Determine the [x, y] coordinate at the center of the cell enclosing the given text.  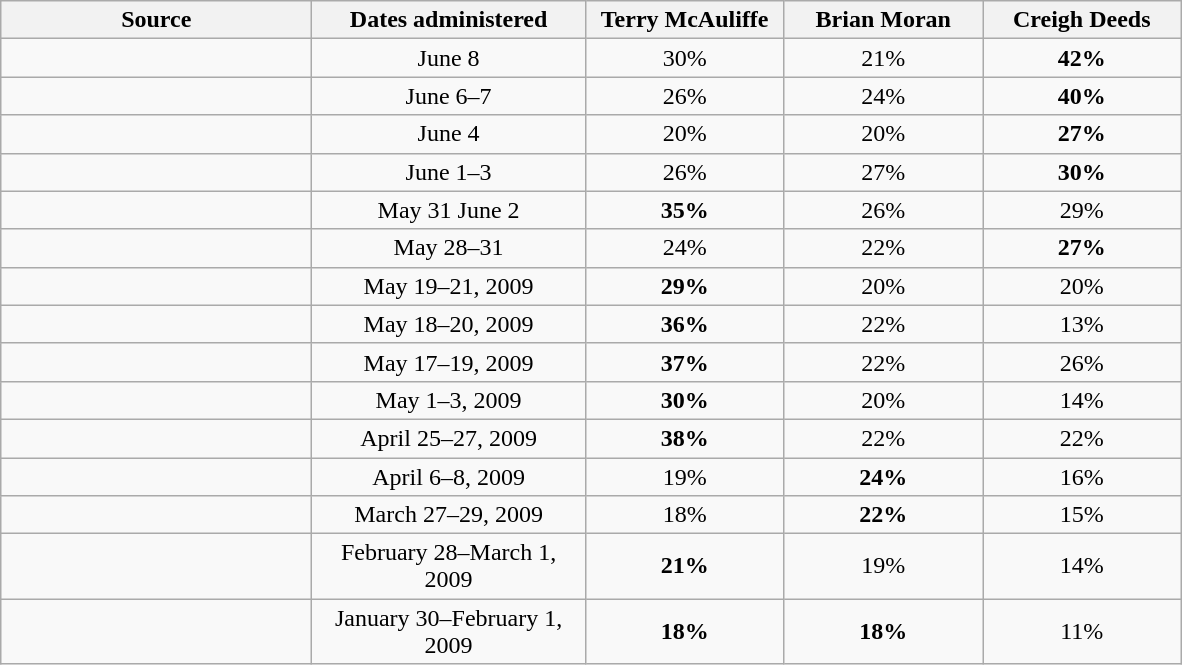
May 18–20, 2009 [449, 324]
36% [684, 324]
June 8 [449, 58]
37% [684, 362]
11% [1082, 632]
Terry McAuliffe [684, 20]
Source [156, 20]
March 27–29, 2009 [449, 515]
May 17–19, 2009 [449, 362]
May 1–3, 2009 [449, 400]
April 25–27, 2009 [449, 438]
35% [684, 210]
January 30–February 1, 2009 [449, 632]
May 19–21, 2009 [449, 286]
May 28–31 [449, 248]
Creigh Deeds [1082, 20]
May 31 June 2 [449, 210]
June 1–3 [449, 172]
15% [1082, 515]
16% [1082, 477]
February 28–March 1, 2009 [449, 566]
June 4 [449, 134]
Brian Moran [884, 20]
Dates administered [449, 20]
40% [1082, 96]
13% [1082, 324]
April 6–8, 2009 [449, 477]
38% [684, 438]
June 6–7 [449, 96]
42% [1082, 58]
